Find where the given text appears and provide that cell's center as [x, y] coordinate. 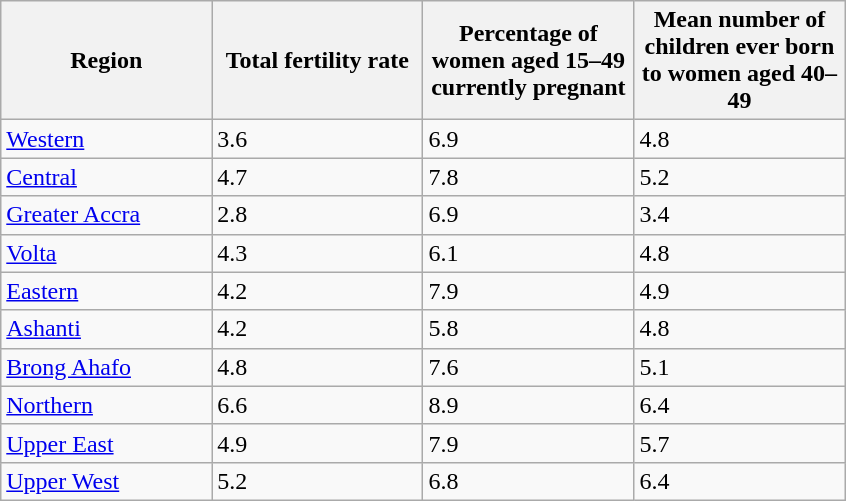
Brong Ahafo [106, 367]
7.8 [528, 177]
Mean number of children ever born to women aged 40–49 [740, 60]
Central [106, 177]
2.8 [318, 215]
5.1 [740, 367]
5.8 [528, 329]
5.7 [740, 443]
Percentage of women aged 15–49 currently pregnant [528, 60]
7.6 [528, 367]
Upper West [106, 481]
Region [106, 60]
Volta [106, 253]
Western [106, 139]
4.7 [318, 177]
Northern [106, 405]
8.9 [528, 405]
6.8 [528, 481]
3.4 [740, 215]
6.6 [318, 405]
Upper East [106, 443]
Greater Accra [106, 215]
6.1 [528, 253]
Eastern [106, 291]
Total fertility rate [318, 60]
3.6 [318, 139]
4.3 [318, 253]
Ashanti [106, 329]
